Provide the (x, y) coordinate of the cell's center where the given text is located.  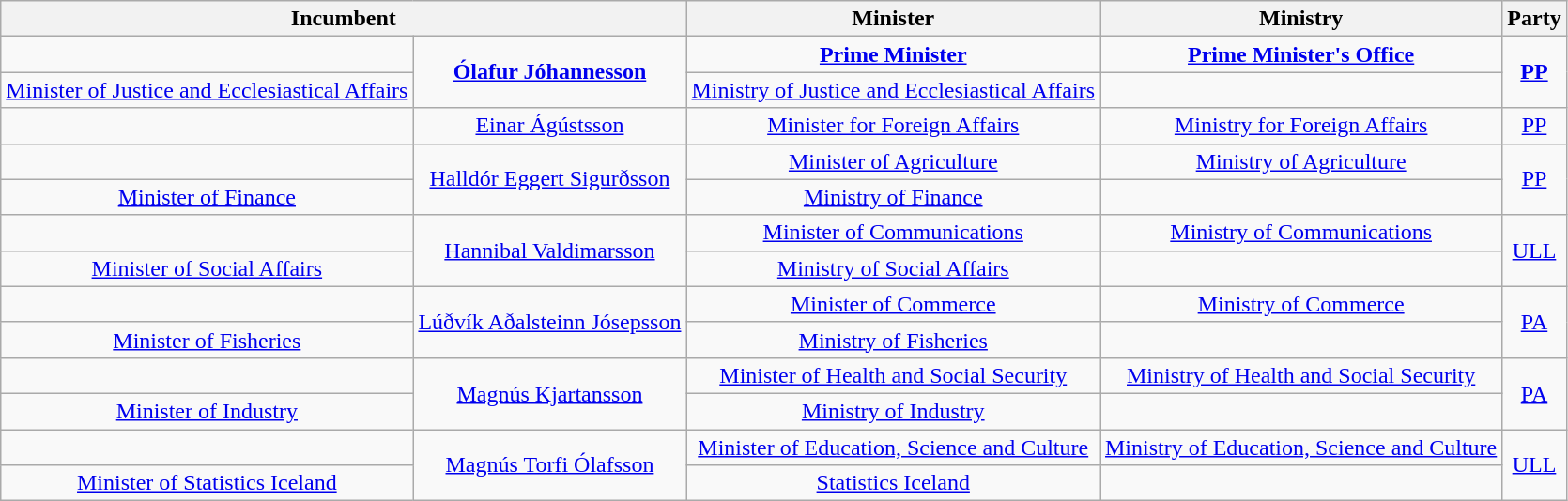
Hannibal Valdimarsson (550, 250)
Ministry of Finance (894, 197)
Einar Ágústsson (550, 126)
Ministry of Social Affairs (894, 268)
Minister of Fisheries (207, 340)
Ministry of Commerce (1301, 304)
Magnús Torfi Ólafsson (550, 465)
Incumbent (344, 19)
Minister of Agriculture (894, 161)
Minister for Foreign Affairs (894, 126)
Prime Minister's Office (1301, 54)
Minister of Social Affairs (207, 268)
Ministry of Health and Social Security (1301, 375)
Ministry of Communications (1301, 233)
Minister of Communications (894, 233)
Ministry of Education, Science and Culture (1301, 448)
Statistics Iceland (894, 483)
Ministry for Foreign Affairs (1301, 126)
Ministry of Agriculture (1301, 161)
Minister of Health and Social Security (894, 375)
Prime Minister (894, 54)
Ministry of Industry (894, 411)
Minister of Education, Science and Culture (894, 448)
Lúðvík Aðalsteinn Jósepsson (550, 322)
Ministry of Justice and Ecclesiastical Affairs (894, 90)
Magnús Kjartansson (550, 393)
Minister (894, 19)
Minister of Statistics Iceland (207, 483)
Ministry of Fisheries (894, 340)
Party (1534, 19)
Minister of Finance (207, 197)
Ministry (1301, 19)
Minister of Industry (207, 411)
Minister of Commerce (894, 304)
Minister of Justice and Ecclesiastical Affairs (207, 90)
Ólafur Jóhannesson (550, 72)
Halldór Eggert Sigurðsson (550, 179)
